For the text-containing cell, return its midpoint in (X, Y) coordinate format. 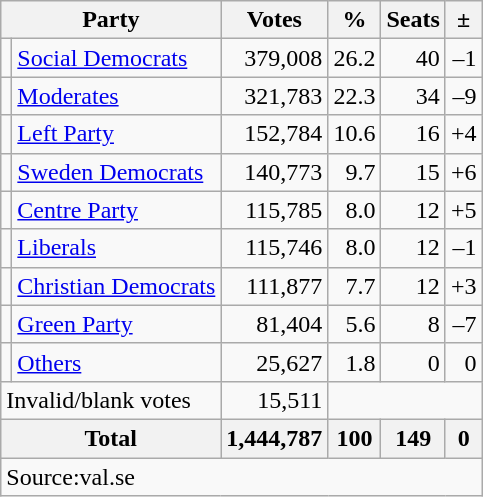
81,404 (274, 324)
149 (413, 438)
Votes (274, 20)
Christian Democrats (116, 286)
111,877 (274, 286)
Social Democrats (116, 58)
115,746 (274, 248)
15 (413, 172)
10.6 (354, 134)
100 (354, 438)
321,783 (274, 96)
Invalid/blank votes (111, 400)
% (354, 20)
Green Party (116, 324)
Party (111, 20)
115,785 (274, 210)
8 (413, 324)
± (464, 20)
5.6 (354, 324)
9.7 (354, 172)
16 (413, 134)
+5 (464, 210)
Total (111, 438)
25,627 (274, 362)
152,784 (274, 134)
1,444,787 (274, 438)
34 (413, 96)
Centre Party (116, 210)
Source:val.se (242, 477)
Left Party (116, 134)
26.2 (354, 58)
Moderates (116, 96)
7.7 (354, 286)
Others (116, 362)
1.8 (354, 362)
379,008 (274, 58)
Sweden Democrats (116, 172)
15,511 (274, 400)
+3 (464, 286)
Liberals (116, 248)
22.3 (354, 96)
140,773 (274, 172)
+6 (464, 172)
+4 (464, 134)
–7 (464, 324)
Seats (413, 20)
–9 (464, 96)
40 (413, 58)
